Extract the (x, y) coordinate from the center of the cell holding the provided text.  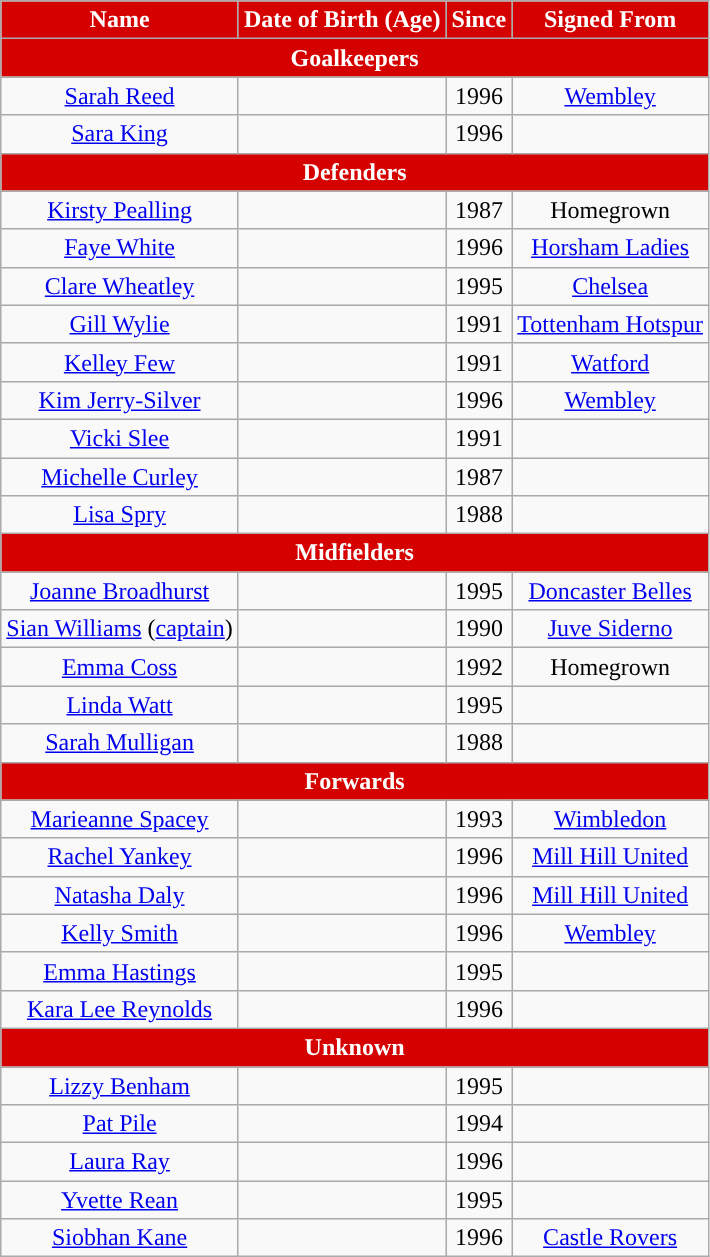
Sarah Mulligan (120, 743)
Rachel Yankey (120, 857)
Lizzy Benham (120, 1085)
Kim Jerry-Silver (120, 400)
Chelsea (610, 286)
Kirsty Pealling (120, 210)
Since (479, 20)
Name (120, 20)
Defenders (355, 172)
Vicki Slee (120, 438)
Date of Birth (Age) (342, 20)
Kelley Few (120, 362)
Sian Williams (captain) (120, 629)
Unknown (355, 1047)
Joanne Broadhurst (120, 591)
1994 (479, 1124)
Castle Rovers (610, 1238)
Watford (610, 362)
Forwards (355, 781)
Signed From (610, 20)
Lisa Spry (120, 515)
Horsham Ladies (610, 248)
Michelle Curley (120, 477)
Clare Wheatley (120, 286)
Midfielders (355, 553)
Sarah Reed (120, 96)
Tottenham Hotspur (610, 324)
Wimbledon (610, 819)
Faye White (120, 248)
Sara King (120, 134)
1993 (479, 819)
Pat Pile (120, 1124)
Goalkeepers (355, 58)
Kelly Smith (120, 933)
Gill Wylie (120, 324)
Natasha Daly (120, 895)
Doncaster Belles (610, 591)
1992 (479, 667)
Siobhan Kane (120, 1238)
Marieanne Spacey (120, 819)
Emma Coss (120, 667)
Juve Siderno (610, 629)
Yvette Rean (120, 1200)
Kara Lee Reynolds (120, 1009)
1990 (479, 629)
Emma Hastings (120, 971)
Laura Ray (120, 1162)
Linda Watt (120, 705)
